Capture the cell that displays the provided text and extract its [X, Y] central coordinate. 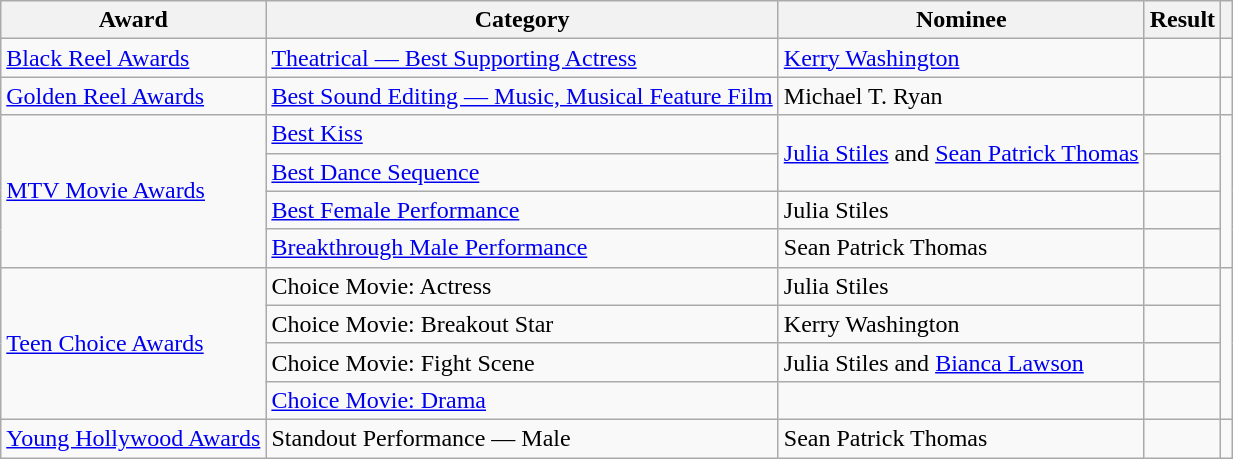
Award [134, 20]
Julia Stiles and Bianca Lawson [961, 362]
Julia Stiles and Sean Patrick Thomas [961, 153]
Standout Performance — Male [522, 438]
Teen Choice Awards [134, 343]
Nominee [961, 20]
Breakthrough Male Performance [522, 248]
Theatrical — Best Supporting Actress [522, 58]
Choice Movie: Drama [522, 400]
Michael T. Ryan [961, 96]
MTV Movie Awards [134, 191]
Choice Movie: Breakout Star [522, 324]
Best Female Performance [522, 210]
Golden Reel Awards [134, 96]
Best Kiss [522, 134]
Choice Movie: Fight Scene [522, 362]
Category [522, 20]
Best Sound Editing — Music, Musical Feature Film [522, 96]
Young Hollywood Awards [134, 438]
Choice Movie: Actress [522, 286]
Best Dance Sequence [522, 172]
Result [1182, 20]
Black Reel Awards [134, 58]
